Pinpoint the cell where the given text exists, returning its (X, Y) midpoint coordinate. 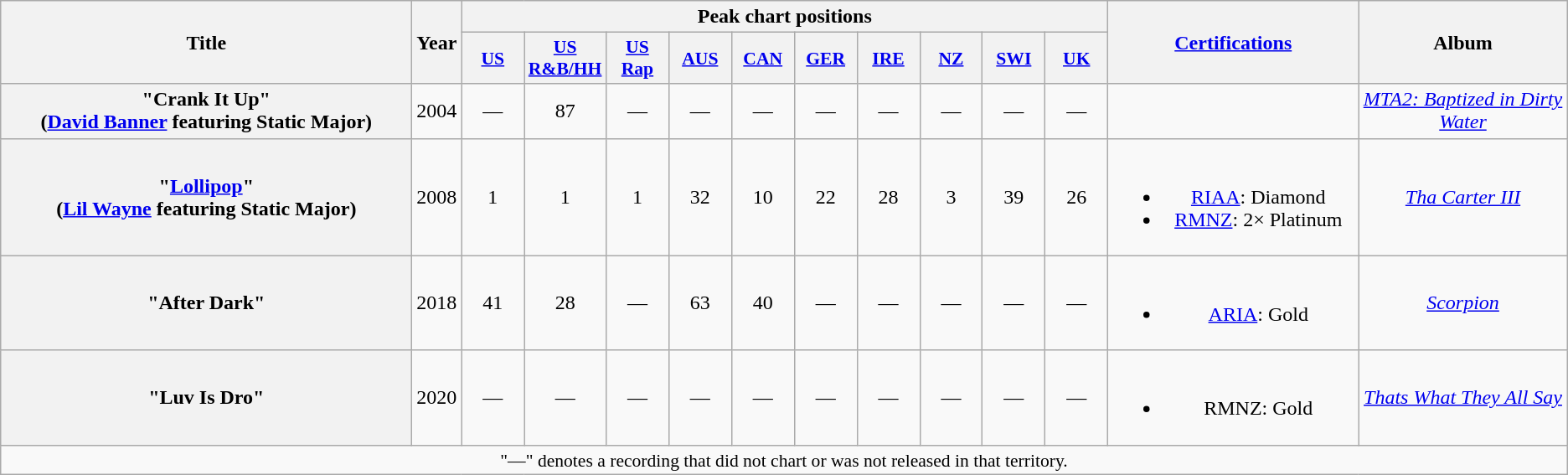
GER (826, 59)
87 (565, 111)
10 (762, 197)
UK (1077, 59)
NZ (952, 59)
"Crank It Up"(David Banner featuring Static Major) (206, 111)
32 (700, 197)
RMNZ: Gold (1233, 397)
US (493, 59)
CAN (762, 59)
USRap (637, 59)
2018 (437, 303)
Peak chart positions (785, 17)
"—" denotes a recording that did not chart or was not released in that territory. (784, 460)
2004 (437, 111)
MTA2: Baptized in Dirty Water (1462, 111)
3 (952, 197)
41 (493, 303)
Thats What They All Say (1462, 397)
IRE (888, 59)
2008 (437, 197)
Album (1462, 42)
Title (206, 42)
Tha Carter III (1462, 197)
ARIA: Gold (1233, 303)
"After Dark" (206, 303)
"Lollipop"(Lil Wayne featuring Static Major) (206, 197)
AUS (700, 59)
Certifications (1233, 42)
SWI (1014, 59)
"Luv Is Dro" (206, 397)
USR&B/HH (565, 59)
39 (1014, 197)
2020 (437, 397)
63 (700, 303)
26 (1077, 197)
RIAA: DiamondRMNZ: 2× Platinum (1233, 197)
40 (762, 303)
Scorpion (1462, 303)
22 (826, 197)
Year (437, 42)
